Locate the cell with the specified text and output its (x, y) center coordinate. 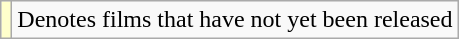
Denotes films that have not yet been released (235, 20)
